Find where the given text appears and provide that cell's center as [X, Y] coordinate. 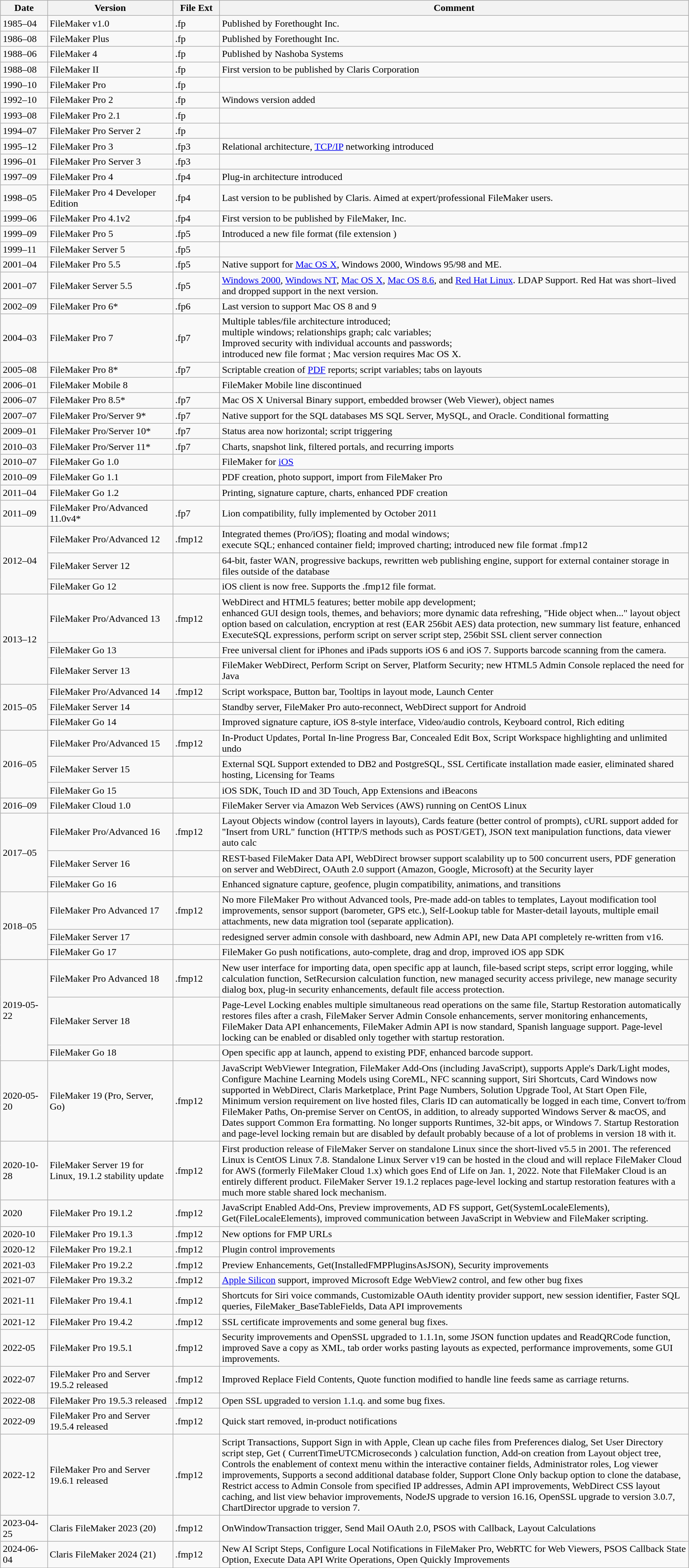
FileMaker Pro 19.1.3 [111, 1234]
2009–01 [24, 431]
First version to be published by Claris Corporation [454, 69]
Open SSL upgraded to version 1.1.q. and some bug fixes. [454, 1401]
FileMaker Pro [111, 85]
FileMaker Go 14 [111, 722]
External SQL Support extended to DB2 and PostgreSQL, SSL Certificate installation made easier, eliminated shared hosting, Licensing for Teams [454, 769]
1986–08 [24, 39]
FileMaker Server 12 [111, 566]
Scriptable creation of PDF reports; script variables; tabs on layouts [454, 370]
1992–10 [24, 100]
Published by Nashoba Systems [454, 54]
2020-10-28 [24, 1171]
Integrated themes (Pro/iOS); floating and modal windows;execute SQL; enhanced container field; improved charting; introduced new file format .fmp12 [454, 540]
FileMaker Mobile line discontinued [454, 385]
FileMaker Pro/Advanced 13 [111, 618]
FileMaker Pro 4 Developer Edition [111, 198]
FileMaker Pro 19.4.2 [111, 1321]
2020-10 [24, 1234]
FileMaker for iOS [454, 462]
FileMaker Pro 19.4.1 [111, 1301]
FileMaker Pro/Advanced 14 [111, 692]
FileMaker Pro 19.2.2 [111, 1265]
1994–07 [24, 131]
FileMaker Server 5 [111, 249]
2011–09 [24, 513]
FileMaker Pro/Advanced 12 [111, 540]
2022-05 [24, 1348]
Charts, snapshot link, filtered portals, and recurring imports [454, 446]
FileMaker Go 1.2 [111, 493]
2021-03 [24, 1265]
1985–04 [24, 23]
FileMaker Pro 19.5.1 [111, 1348]
2001–07 [24, 286]
FileMaker Pro 2 [111, 100]
Claris FileMaker 2024 (21) [111, 1554]
FileMaker Server 13 [111, 671]
2006–07 [24, 400]
PDF creation, photo support, import from FileMaker Pro [454, 477]
FileMaker Go 12 [111, 587]
2020 [24, 1213]
1998–05 [24, 198]
Introduced a new file format (file extension ) [454, 234]
FileMaker Pro 5 [111, 234]
FileMaker Server 14 [111, 707]
2021-07 [24, 1280]
2019-05-22 [24, 1010]
1993–08 [24, 115]
FileMaker Pro 4.1v2 [111, 219]
Windows version added [454, 100]
2020-12 [24, 1249]
Preview Enhancements, Get(InstalledFMPPluginsAsJSON), Security improvements [454, 1265]
1999–06 [24, 219]
2010–03 [24, 446]
2006–01 [24, 385]
FileMaker Pro 7 [111, 338]
Plug-in architecture introduced [454, 177]
1990–10 [24, 85]
Printing, signature capture, charts, enhanced PDF creation [454, 493]
FileMaker Pro 5.5 [111, 265]
1995–12 [24, 146]
1988–06 [24, 54]
FileMaker Pro/Server 11* [111, 446]
FileMaker Go 17 [111, 952]
2022-08 [24, 1401]
2015–05 [24, 707]
New options for FMP URLs [454, 1234]
FileMaker Go 1.0 [111, 462]
FileMaker Server 18 [111, 1021]
2021-12 [24, 1321]
Relational architecture, TCP/IP networking introduced [454, 146]
FileMaker Server 5.5 [111, 286]
Improved Replace Field Contents, Quote function modified to handle line feeds same as carriage returns. [454, 1380]
FileMaker Go 16 [111, 884]
2010–09 [24, 477]
FileMaker II [111, 69]
FileMaker Pro 19.2.1 [111, 1249]
Apple Silicon support, improved Microsoft Edge WebView2 control, and few other bug fixes [454, 1280]
Windows 2000, Windows NT, Mac OS X, Mac OS 8.6, and Red Hat Linux. LDAP Support. Red Hat was short–lived and dropped support in the next version. [454, 286]
2005–08 [24, 370]
FileMaker Go 1.1 [111, 477]
2022-12 [24, 1475]
2024-06-04 [24, 1554]
Date [24, 8]
FileMaker Go 13 [111, 650]
In-Product Updates, Portal In-line Progress Bar, Concealed Edit Box, Script Workspace highlighting and unlimited undo [454, 743]
Version [111, 8]
FileMaker WebDirect, Perform Script on Server, Platform Security; new HTML5 Admin Console replaced the need for Java [454, 671]
FileMaker Pro 3 [111, 146]
FileMaker Pro/Server 10* [111, 431]
2022-09 [24, 1421]
FileMaker Cloud 1.0 [111, 805]
Plugin control improvements [454, 1249]
FileMaker Pro/Advanced 16 [111, 832]
FileMaker Pro Server 3 [111, 161]
Lion compatibility, fully implemented by October 2011 [454, 513]
iOS SDK, Touch ID and 3D Touch, App Extensions and iBeacons [454, 790]
FileMaker Pro/Advanced 11.0v4* [111, 513]
FileMaker Server 19 for Linux, 19.1.2 stability update [111, 1171]
Last version to be published by Claris. Aimed at expert/professional FileMaker users. [454, 198]
FileMaker Pro and Server 19.5.2 released [111, 1380]
FileMaker Server 17 [111, 937]
FileMaker Pro and Server 19.5.4 released [111, 1421]
2017–05 [24, 852]
FileMaker 19 (Pro, Server, Go) [111, 1101]
redesigned server admin console with dashboard, new Admin API, new Data API completely re-written from v16. [454, 937]
2001–04 [24, 265]
2004–03 [24, 338]
FileMaker Pro and Server 19.6.1 released [111, 1475]
FileMaker Pro 8.5* [111, 400]
File Ext [196, 8]
Status area now horizontal; script triggering [454, 431]
SSL certificate improvements and some general bug fixes. [454, 1321]
2016–05 [24, 764]
FileMaker Pro 8* [111, 370]
FileMaker Pro 2.1 [111, 115]
1996–01 [24, 161]
2011–04 [24, 493]
Open specific app at launch, append to existing PDF, enhanced barcode support. [454, 1053]
FileMaker Go 15 [111, 790]
2016–09 [24, 805]
1997–09 [24, 177]
FileMaker Pro Advanced 18 [111, 978]
2023-04-25 [24, 1528]
FileMaker Server 16 [111, 863]
FileMaker v1.0 [111, 23]
Standby server, FileMaker Pro auto-reconnect, WebDirect support for Android [454, 707]
Enhanced signature capture, geofence, plugin compatibility, animations, and transitions [454, 884]
64-bit, faster WAN, progressive backups, rewritten web publishing engine, support for external container storage in files outside of the database [454, 566]
Last version to support Mac OS 8 and 9 [454, 306]
FileMaker Pro Server 2 [111, 131]
2018–05 [24, 926]
.fp6 [196, 306]
Claris FileMaker 2023 (20) [111, 1528]
Comment [454, 8]
OnWindowTransaction trigger, Send Mail OAuth 2.0, PSOS with Callback, Layout Calculations [454, 1528]
2021-11 [24, 1301]
2012–04 [24, 560]
FileMaker Server 15 [111, 769]
Quick start removed, in-product notifications [454, 1421]
2010–07 [24, 462]
FileMaker Pro/Server 9* [111, 416]
FileMaker Pro/Advanced 15 [111, 743]
Improved signature capture, iOS 8-style interface, Video/audio controls, Keyboard control, Rich editing [454, 722]
2007–07 [24, 416]
FileMaker Pro 19.3.2 [111, 1280]
2002–09 [24, 306]
Script workspace, Button bar, Tooltips in layout mode, Launch Center [454, 692]
FileMaker Plus [111, 39]
FileMaker Pro 19.5.3 released [111, 1401]
FileMaker 4 [111, 54]
1999–11 [24, 249]
FileMaker Pro 19.1.2 [111, 1213]
Native support for the SQL databases MS SQL Server, MySQL, and Oracle. Conditional formatting [454, 416]
FileMaker Pro Advanced 17 [111, 911]
FileMaker Server via Amazon Web Services (AWS) running on CentOS Linux [454, 805]
FileMaker Go push notifications, auto-complete, drag and drop, improved iOS app SDK [454, 952]
1988–08 [24, 69]
FileMaker Go 18 [111, 1053]
2013–12 [24, 639]
FileMaker Pro 4 [111, 177]
Mac OS X Universal Binary support, embedded browser (Web Viewer), object names [454, 400]
FileMaker Pro 6* [111, 306]
First version to be published by FileMaker, Inc. [454, 219]
Free universal client for iPhones and iPads supports iOS 6 and iOS 7. Supports barcode scanning from the camera. [454, 650]
FileMaker Mobile 8 [111, 385]
Native support for Mac OS X, Windows 2000, Windows 95/98 and ME. [454, 265]
1999–09 [24, 234]
iOS client is now free. Supports the .fmp12 file format. [454, 587]
2022-07 [24, 1380]
2020-05-20 [24, 1101]
